Identify which cell holds the provided text, then report its (x, y) central coordinate. 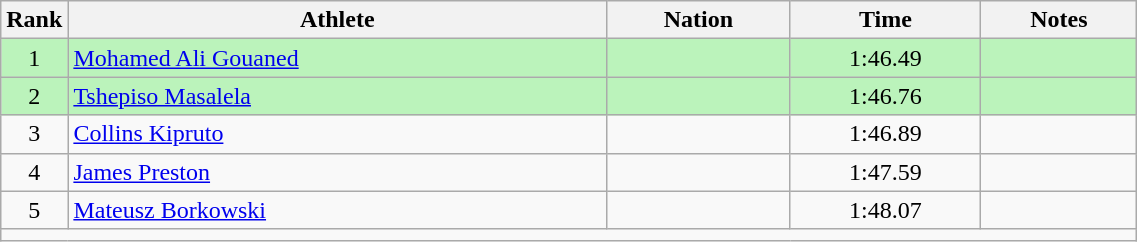
3 (34, 134)
Nation (698, 20)
4 (34, 172)
1:46.76 (886, 96)
Mohamed Ali Gouaned (338, 58)
1:46.89 (886, 134)
Collins Kipruto (338, 134)
1:46.49 (886, 58)
Tshepiso Masalela (338, 96)
Athlete (338, 20)
Rank (34, 20)
2 (34, 96)
Mateusz Borkowski (338, 210)
Notes (1059, 20)
1 (34, 58)
1:47.59 (886, 172)
Time (886, 20)
1:48.07 (886, 210)
5 (34, 210)
James Preston (338, 172)
